From the cell containing the given text, extract its center point as [X, Y] coordinate. 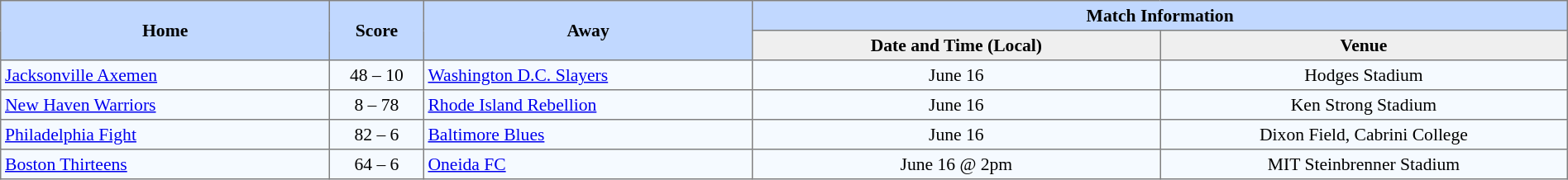
New Haven Warriors [165, 105]
Date and Time (Local) [956, 45]
MIT Steinbrenner Stadium [1365, 164]
8 – 78 [377, 105]
64 – 6 [377, 164]
June 16 @ 2pm [956, 164]
Baltimore Blues [588, 135]
Jacksonville Axemen [165, 75]
Oneida FC [588, 164]
Venue [1365, 45]
48 – 10 [377, 75]
Hodges Stadium [1365, 75]
82 – 6 [377, 135]
Away [588, 31]
Match Information [1159, 16]
Rhode Island Rebellion [588, 105]
Dixon Field, Cabrini College [1365, 135]
Home [165, 31]
Ken Strong Stadium [1365, 105]
Washington D.C. Slayers [588, 75]
Boston Thirteens [165, 164]
Philadelphia Fight [165, 135]
Score [377, 31]
